Return [X, Y] of the center of cell containing provided text 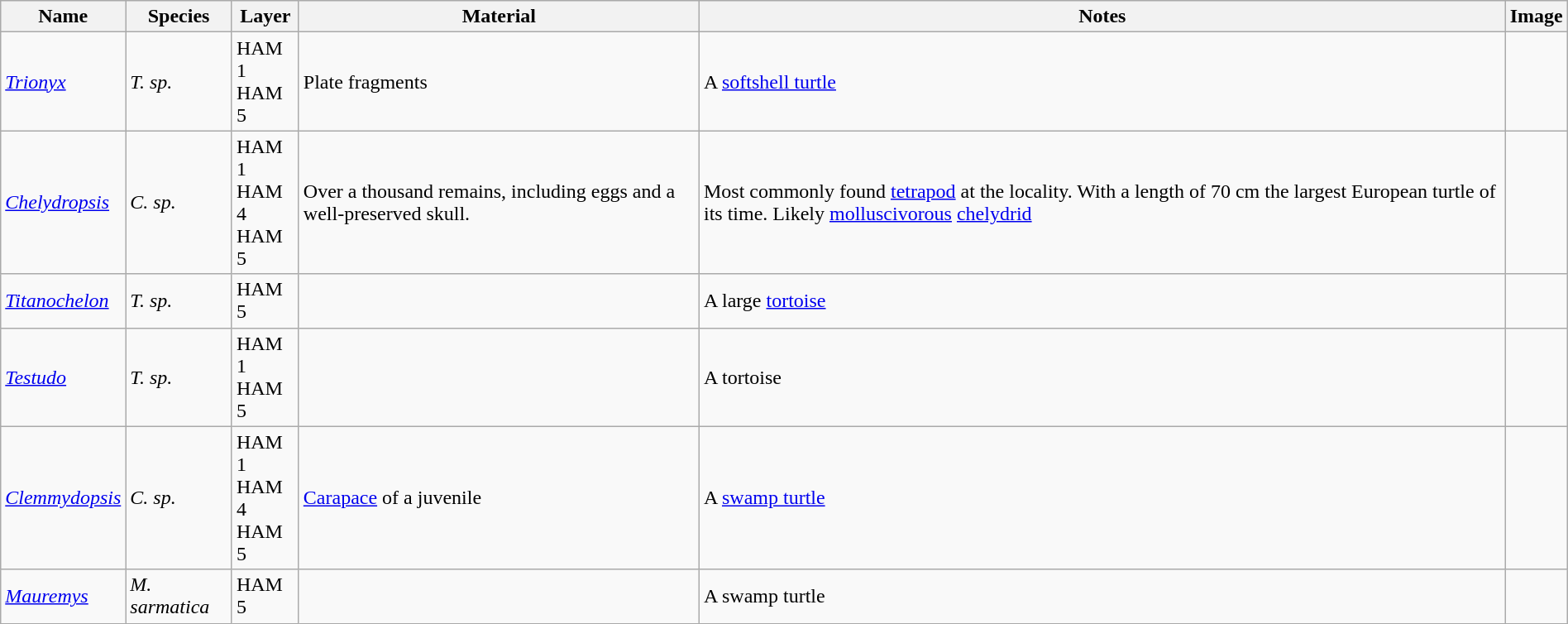
Testudo [63, 377]
Most commonly found tetrapod at the locality. With a length of 70 cm the largest European turtle of its time. Likely molluscivorous chelydrid [1102, 202]
M. sarmatica [179, 596]
Layer [265, 17]
Name [63, 17]
Notes [1102, 17]
Trionyx [63, 81]
A tortoise [1102, 377]
Material [499, 17]
Plate fragments [499, 81]
A large tortoise [1102, 301]
Carapace of a juvenile [499, 498]
Clemmydopsis [63, 498]
Chelydropsis [63, 202]
Over a thousand remains, including eggs and a well-preserved skull. [499, 202]
A softshell turtle [1102, 81]
Titanochelon [63, 301]
Image [1537, 17]
Mauremys [63, 596]
Species [179, 17]
